Determine the (x, y) coordinate at the center of the cell enclosing the given text.  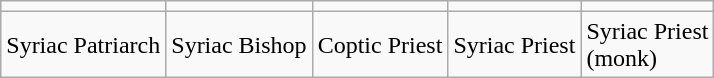
Syriac Bishop (239, 44)
Syriac Priest (monk) (648, 44)
Syriac Priest (514, 44)
Coptic Priest (380, 44)
Syriac Patriarch (84, 44)
